Determine the [X, Y] coordinate at the center of the cell enclosing the given text.  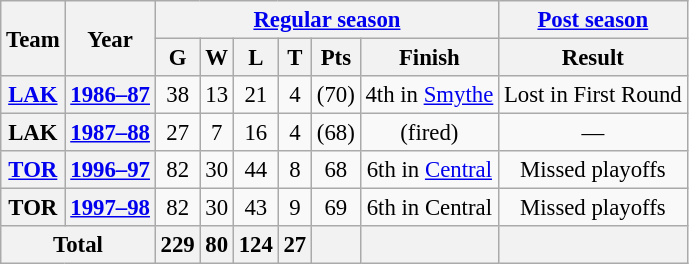
44 [256, 170]
4th in Smythe [429, 95]
Total [78, 245]
16 [256, 133]
1986–87 [110, 95]
Finish [429, 58]
1987–88 [110, 133]
13 [216, 95]
8 [294, 170]
(68) [336, 133]
Team [33, 38]
9 [294, 208]
W [216, 58]
7 [216, 133]
80 [216, 245]
L [256, 58]
— [593, 133]
(fired) [429, 133]
G [178, 58]
1997–98 [110, 208]
Regular season [326, 20]
Year [110, 38]
124 [256, 245]
43 [256, 208]
21 [256, 95]
Pts [336, 58]
T [294, 58]
38 [178, 95]
1996–97 [110, 170]
69 [336, 208]
Lost in First Round [593, 95]
229 [178, 245]
Result [593, 58]
68 [336, 170]
(70) [336, 95]
Post season [593, 20]
